From the cell containing the given text, extract its center point as (x, y) coordinate. 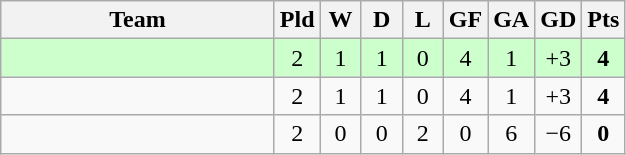
W (340, 20)
GD (558, 20)
GF (465, 20)
Pld (297, 20)
Team (138, 20)
6 (512, 134)
L (422, 20)
Pts (604, 20)
GA (512, 20)
−6 (558, 134)
D (382, 20)
